Identify which cell holds the provided text, then report its (X, Y) central coordinate. 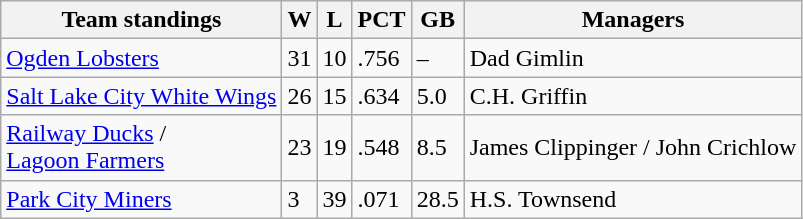
.756 (382, 58)
19 (334, 148)
3 (300, 199)
28.5 (438, 199)
.071 (382, 199)
8.5 (438, 148)
23 (300, 148)
Salt Lake City White Wings (142, 96)
– (438, 58)
10 (334, 58)
Managers (633, 20)
James Clippinger / John Crichlow (633, 148)
Team standings (142, 20)
Dad Gimlin (633, 58)
Railway Ducks / Lagoon Farmers (142, 148)
15 (334, 96)
5.0 (438, 96)
Ogden Lobsters (142, 58)
.634 (382, 96)
L (334, 20)
W (300, 20)
26 (300, 96)
.548 (382, 148)
PCT (382, 20)
GB (438, 20)
C.H. Griffin (633, 96)
31 (300, 58)
39 (334, 199)
H.S. Townsend (633, 199)
Park City Miners (142, 199)
